Extract the [X, Y] coordinate from the center of the cell holding the provided text.  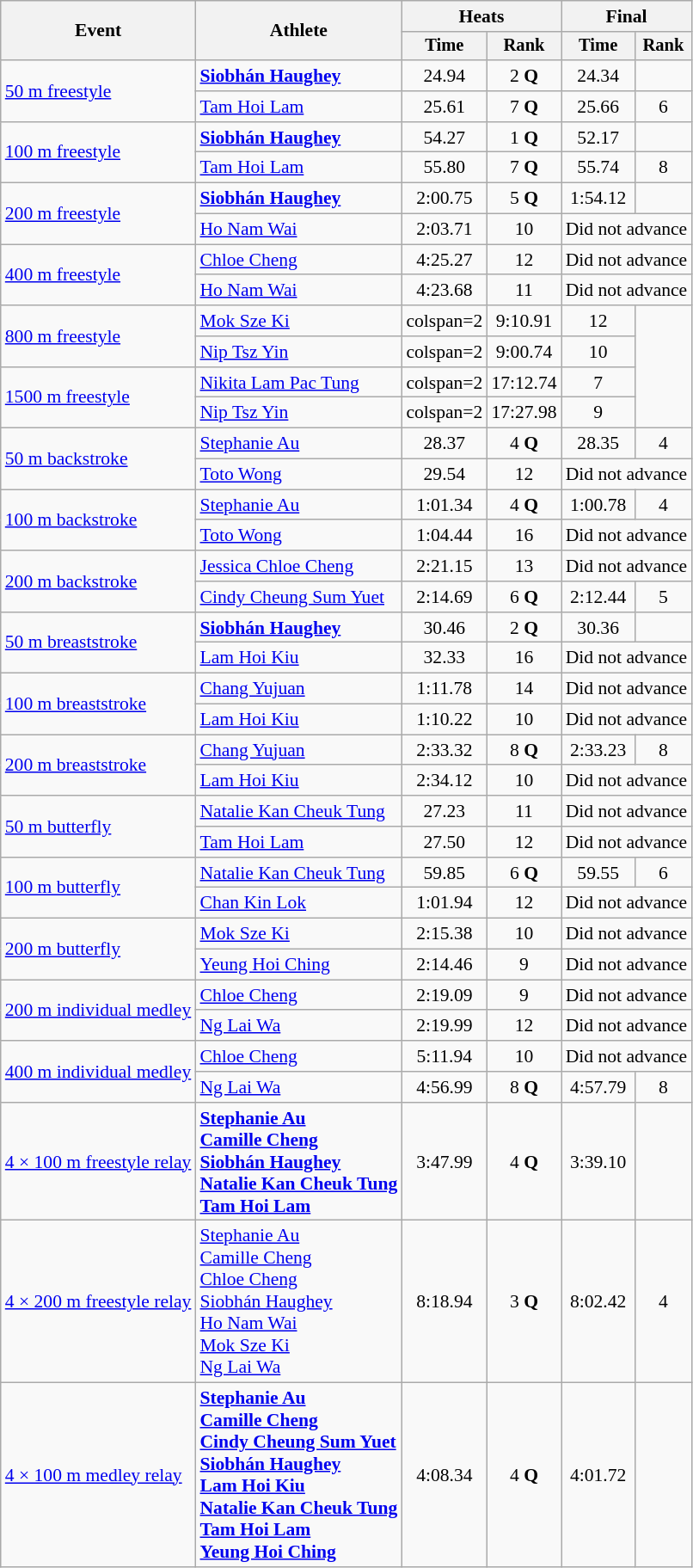
4 × 200 m freestyle relay [98, 1302]
2:33.23 [598, 750]
1:11.78 [444, 689]
Yeung Hoi Ching [298, 965]
2:00.75 [444, 199]
2:15.38 [444, 934]
3:47.99 [444, 1162]
4:01.72 [598, 1475]
27.50 [444, 842]
8:02.42 [598, 1302]
4:23.68 [444, 291]
28.35 [598, 444]
1:01.94 [444, 903]
100 m backstroke [98, 520]
2:34.12 [444, 781]
3:39.10 [598, 1162]
1:01.34 [444, 505]
30.36 [598, 628]
2:14.46 [444, 965]
Final [627, 16]
24.94 [444, 76]
9:10.91 [524, 321]
1:00.78 [598, 505]
Chan Kin Lok [298, 903]
Jessica Chloe Cheng [298, 566]
27.23 [444, 811]
54.27 [444, 138]
17:27.98 [524, 413]
4 × 100 m medley relay [98, 1475]
2:14.69 [444, 597]
59.85 [444, 873]
Cindy Cheung Sum Yuet [298, 597]
4:56.99 [444, 1087]
50 m backstroke [98, 459]
59.55 [598, 873]
200 m freestyle [98, 213]
1 Q [524, 138]
13 [524, 566]
50 m breaststroke [98, 643]
Nikita Lam Pac Tung [298, 383]
5 Q [524, 199]
5 [664, 597]
9:00.74 [524, 352]
100 m butterfly [98, 888]
1:04.44 [444, 536]
200 m breaststroke [98, 766]
32.33 [444, 658]
55.74 [598, 168]
1500 m freestyle [98, 397]
4:57.79 [598, 1087]
4:08.34 [444, 1475]
400 m freestyle [98, 275]
2:19.99 [444, 1026]
200 m individual medley [98, 1010]
4:25.27 [444, 260]
100 m freestyle [98, 153]
2:33.32 [444, 750]
8:18.94 [444, 1302]
2:21.15 [444, 566]
55.80 [444, 168]
800 m freestyle [98, 335]
25.66 [598, 107]
Athlete [298, 31]
2:12.44 [598, 597]
7 [598, 383]
25.61 [444, 107]
2:19.09 [444, 995]
200 m backstroke [98, 581]
400 m individual medley [98, 1072]
52.17 [598, 138]
Stephanie AuCamille ChengCindy Cheung Sum YuetSiobhán HaugheyLam Hoi KiuNatalie Kan Cheuk TungTam Hoi LamYeung Hoi Ching [298, 1475]
3 Q [524, 1302]
Stephanie AuCamille ChengChloe ChengSiobhán HaugheyHo Nam WaiMok Sze KiNg Lai Wa [298, 1302]
5:11.94 [444, 1056]
28.37 [444, 444]
200 m butterfly [98, 950]
30.46 [444, 628]
14 [524, 689]
24.34 [598, 76]
29.54 [444, 475]
Heats [481, 16]
1:10.22 [444, 720]
Event [98, 31]
17:12.74 [524, 383]
50 m butterfly [98, 826]
100 m breaststroke [98, 704]
2:03.71 [444, 230]
1:54.12 [598, 199]
50 m freestyle [98, 91]
Stephanie AuCamille ChengSiobhán HaugheyNatalie Kan Cheuk TungTam Hoi Lam [298, 1162]
4 × 100 m freestyle relay [98, 1162]
